Pinpoint the cell where the given text exists, returning its [x, y] midpoint coordinate. 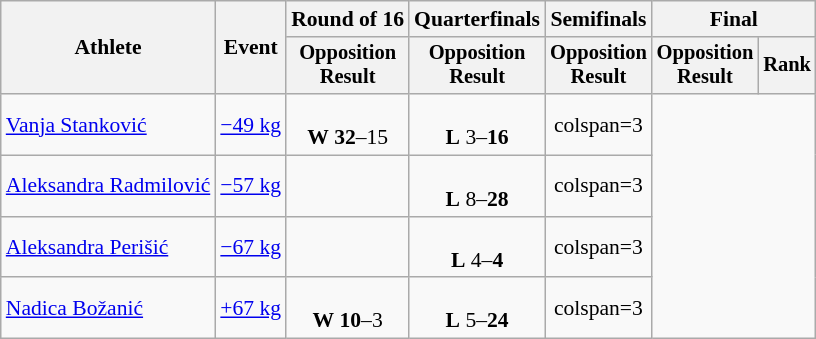
Aleksandra Radmilović [108, 186]
Athlete [108, 48]
L 3–16 [477, 124]
Quarterfinals [477, 19]
+67 kg [250, 308]
Final [734, 19]
Nadica Božanić [108, 308]
Semifinals [598, 19]
L 5–24 [477, 308]
L 8–28 [477, 186]
Vanja Stanković [108, 124]
Event [250, 48]
−67 kg [250, 248]
−57 kg [250, 186]
W 32–15 [348, 124]
Rank [787, 66]
Aleksandra Perišić [108, 248]
L 4–4 [477, 248]
W 10–3 [348, 308]
Round of 16 [348, 19]
−49 kg [250, 124]
